Return (X, Y) of the center of cell containing provided text 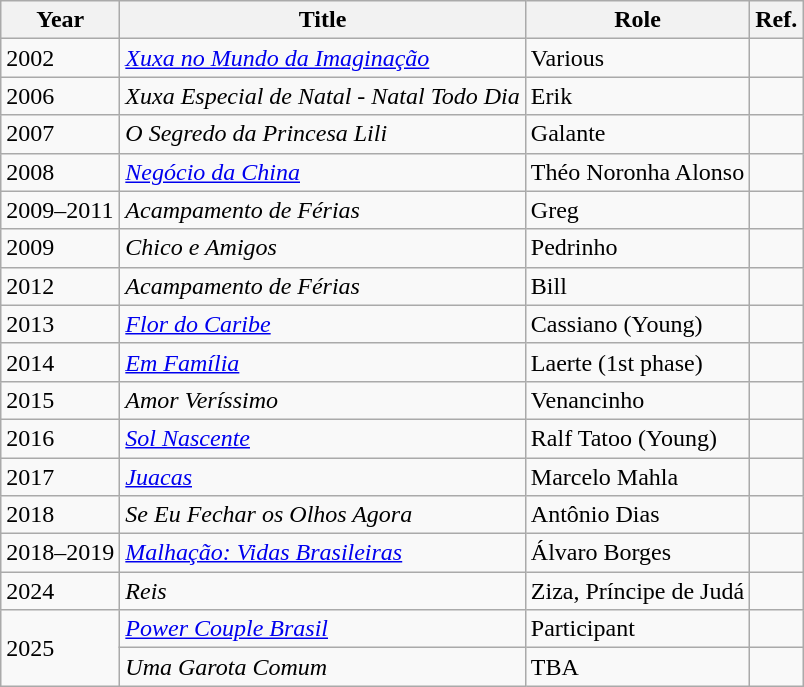
Ralf Tatoo (Young) (637, 438)
Role (637, 20)
Year (60, 20)
2015 (60, 400)
Antônio Dias (637, 515)
Sol Nascente (322, 438)
TBA (637, 667)
Flor do Caribe (322, 324)
2007 (60, 134)
Venancinho (637, 400)
Various (637, 58)
Xuxa no Mundo da Imaginação (322, 58)
Erik (637, 96)
Ziza, Príncipe de Judá (637, 591)
2013 (60, 324)
Em Família (322, 362)
Xuxa Especial de Natal - Natal Todo Dia (322, 96)
Chico e Amigos (322, 248)
2014 (60, 362)
2008 (60, 172)
Greg (637, 210)
Se Eu Fechar os Olhos Agora (322, 515)
Álvaro Borges (637, 553)
2012 (60, 286)
Power Couple Brasil (322, 629)
2016 (60, 438)
Bill (637, 286)
2002 (60, 58)
O Segredo da Princesa Lili (322, 134)
2025 (60, 648)
Uma Garota Comum (322, 667)
Title (322, 20)
2024 (60, 591)
Galante (637, 134)
Negócio da China (322, 172)
Laerte (1st phase) (637, 362)
Juacas (322, 477)
Malhação: Vidas Brasileiras (322, 553)
2006 (60, 96)
2009–2011 (60, 210)
Ref. (776, 20)
Pedrinho (637, 248)
Amor Veríssimo (322, 400)
Théo Noronha Alonso (637, 172)
2017 (60, 477)
2009 (60, 248)
Marcelo Mahla (637, 477)
2018 (60, 515)
Cassiano (Young) (637, 324)
Reis (322, 591)
2018–2019 (60, 553)
Participant (637, 629)
